Extract the [x, y] coordinate from the center of the cell holding the provided text.  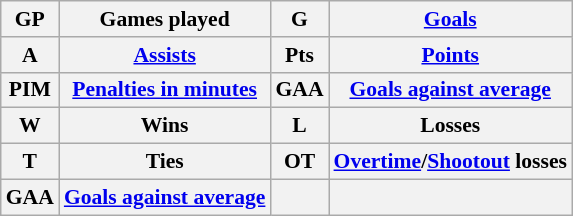
Goals [450, 19]
Games played [165, 19]
Assists [165, 55]
Overtime/Shootout losses [450, 162]
Losses [450, 126]
G [299, 19]
Wins [165, 126]
T [30, 162]
PIM [30, 90]
W [30, 126]
GP [30, 19]
Penalties in minutes [165, 90]
OT [299, 162]
A [30, 55]
Pts [299, 55]
Ties [165, 162]
L [299, 126]
Points [450, 55]
